Scan for the cell matching the given text and deliver its [x, y] coordinate at center. 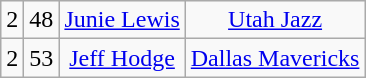
48 [42, 20]
53 [42, 58]
Utah Jazz [275, 20]
Jeff Hodge [122, 58]
Junie Lewis [122, 20]
Dallas Mavericks [275, 58]
